Output the [X, Y] coordinate of the center of the cell containing the given text.  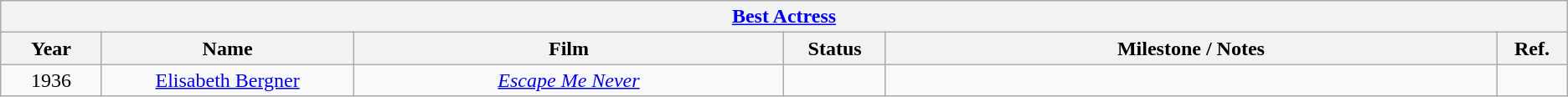
Name [228, 48]
Status [834, 48]
Milestone / Notes [1191, 48]
Best Actress [784, 17]
Elisabeth Bergner [228, 80]
Year [51, 48]
Film [569, 48]
Escape Me Never [569, 80]
1936 [51, 80]
Ref. [1533, 48]
